Return the (X, Y) coordinate for the center point of the cell that contains the specified text.  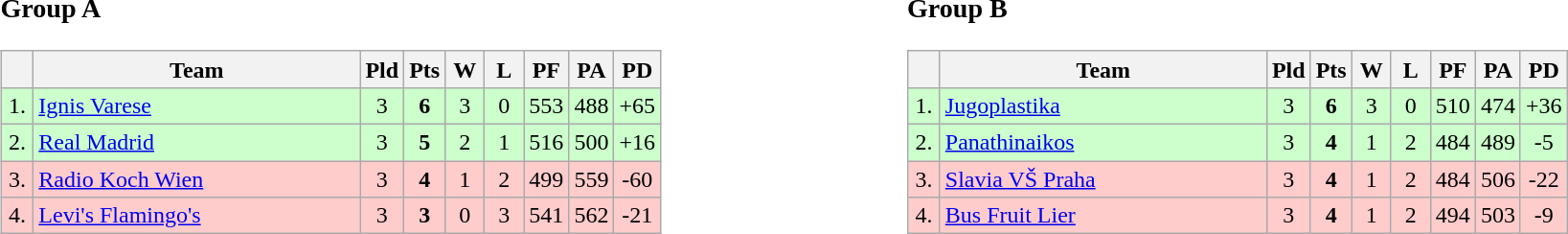
-60 (638, 179)
474 (1498, 105)
500 (592, 143)
499 (546, 179)
-5 (1544, 143)
562 (592, 216)
+16 (638, 143)
516 (546, 143)
+65 (638, 105)
Slavia VŠ Praha (1103, 179)
Bus Fruit Lier (1103, 216)
Jugoplastika (1103, 105)
Ignis Varese (197, 105)
5 (425, 143)
541 (546, 216)
-9 (1544, 216)
503 (1498, 216)
Real Madrid (197, 143)
-22 (1544, 179)
510 (1452, 105)
Radio Koch Wien (197, 179)
553 (546, 105)
Panathinaikos (1103, 143)
Levi's Flamingo's (197, 216)
506 (1498, 179)
488 (592, 105)
-21 (638, 216)
559 (592, 179)
494 (1452, 216)
489 (1498, 143)
+36 (1544, 105)
